Locate the cell with the specified text and output its (x, y) center coordinate. 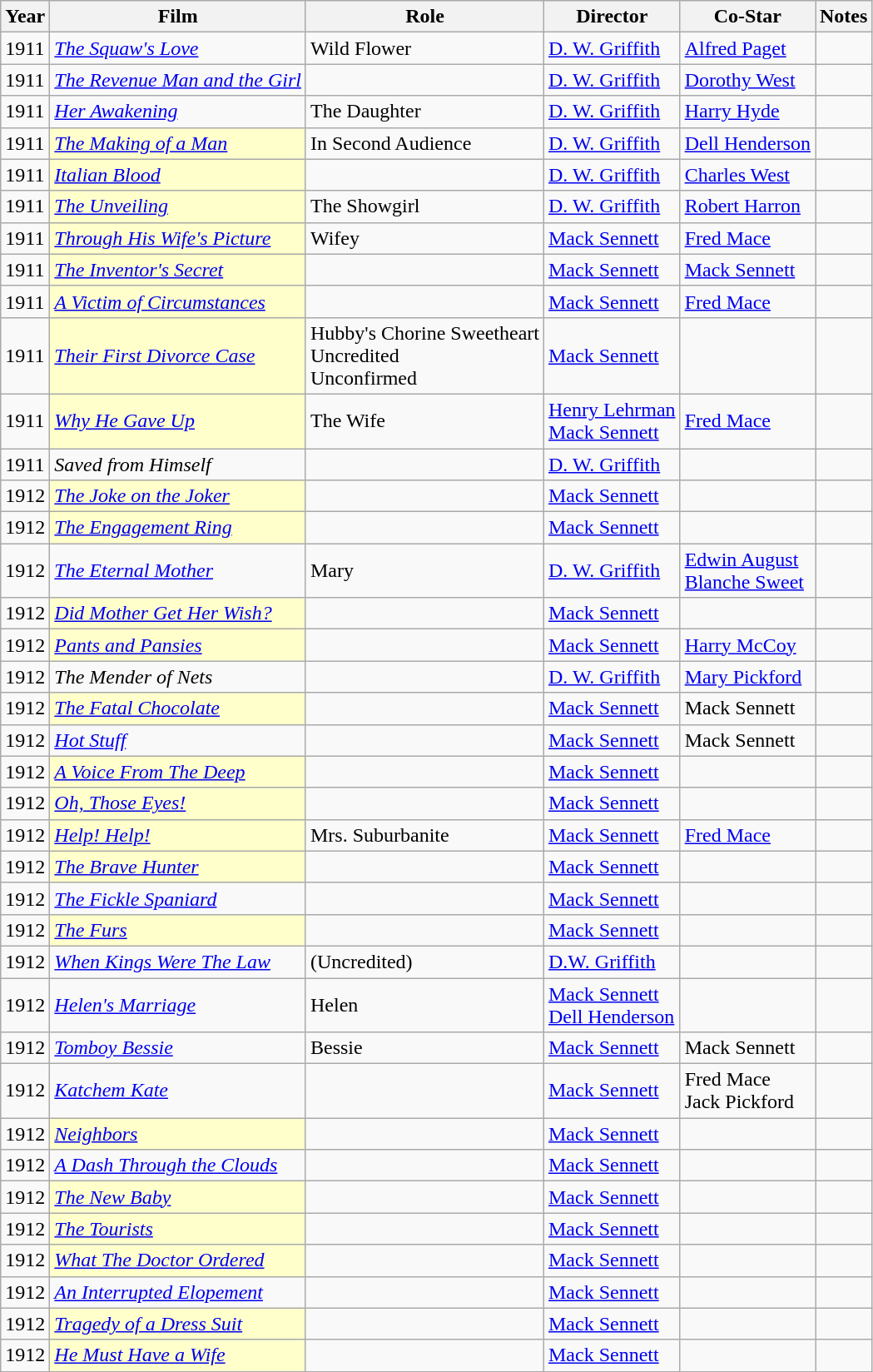
The Eternal Mother (178, 571)
An Interrupted Elopement (178, 1292)
Harry McCoy (747, 645)
Katchem Kate (178, 1091)
The Inventor's Secret (178, 270)
Mrs. Suburbanite (424, 835)
The Fatal Chocolate (178, 708)
The New Baby (178, 1197)
A Voice From The Deep (178, 772)
Saved from Himself (178, 464)
The Joke on the Joker (178, 496)
Charles West (747, 175)
Mary Pickford (747, 677)
Alfred Paget (747, 48)
Through His Wife's Picture (178, 238)
Bessie (424, 1048)
Co-Star (747, 17)
Role (424, 17)
The Revenue Man and the Girl (178, 80)
Fred Mace Jack Pickford (747, 1091)
He Must Have a Wife (178, 1355)
Harry Hyde (747, 112)
Edwin AugustBlanche Sweet (747, 571)
The Showgirl (424, 206)
The Brave Hunter (178, 867)
The Furs (178, 930)
Wild Flower (424, 48)
Film (178, 17)
The Making of a Man (178, 143)
Italian Blood (178, 175)
Tragedy of a Dress Suit (178, 1324)
The Mender of Nets (178, 677)
Dell Henderson (747, 143)
The Fickle Spaniard (178, 898)
Notes (844, 17)
Mary (424, 571)
(Uncredited) (424, 962)
The Daughter (424, 112)
Hubby's Chorine SweetheartUncreditedUnconfirmed (424, 355)
Helen (424, 1004)
Did Mother Get Her Wish? (178, 614)
Tomboy Bessie (178, 1048)
Wifey (424, 238)
Hot Stuff (178, 740)
Year (25, 17)
Their First Divorce Case (178, 355)
Director (612, 17)
Her Awakening (178, 112)
In Second Audience (424, 143)
Henry LehrmanMack Sennett (612, 421)
The Tourists (178, 1229)
The Squaw's Love (178, 48)
Dorothy West (747, 80)
Why He Gave Up (178, 421)
What The Doctor Ordered (178, 1260)
Oh, Those Eyes! (178, 803)
Robert Harron (747, 206)
D.W. Griffith (612, 962)
The Unveiling (178, 206)
Pants and Pansies (178, 645)
When Kings Were The Law (178, 962)
The Engagement Ring (178, 528)
The Wife (424, 421)
Mack Sennett Dell Henderson (612, 1004)
Help! Help! (178, 835)
A Victim of Circumstances (178, 301)
Helen's Marriage (178, 1004)
Neighbors (178, 1134)
A Dash Through the Clouds (178, 1166)
